Find where the given text appears and provide that cell's center as [X, Y] coordinate. 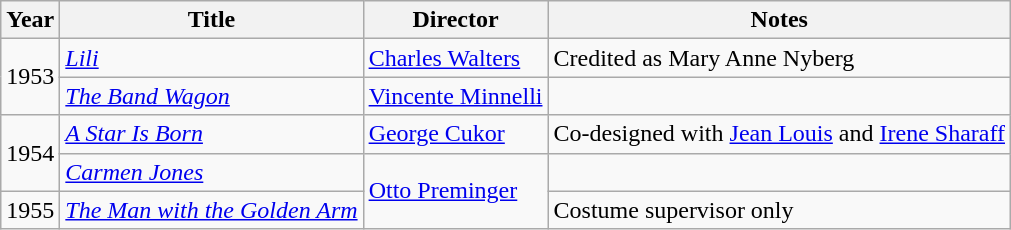
Title [212, 20]
1954 [30, 153]
George Cukor [456, 134]
A Star Is Born [212, 134]
Vincente Minnelli [456, 96]
Costume supervisor only [780, 210]
Director [456, 20]
1953 [30, 77]
Charles Walters [456, 58]
Otto Preminger [456, 191]
Co-designed with Jean Louis and Irene Sharaff [780, 134]
Carmen Jones [212, 172]
Lili [212, 58]
The Band Wagon [212, 96]
1955 [30, 210]
Credited as Mary Anne Nyberg [780, 58]
Notes [780, 20]
The Man with the Golden Arm [212, 210]
Year [30, 20]
